Scan for the cell matching the given text and deliver its [X, Y] coordinate at center. 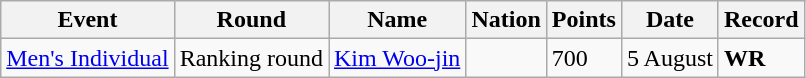
Date [670, 20]
Round [251, 20]
Name [396, 20]
Points [584, 20]
5 August [670, 58]
Record [761, 20]
Ranking round [251, 58]
WR [761, 58]
Event [88, 20]
Men's Individual [88, 58]
Kim Woo-jin [396, 58]
Nation [506, 20]
700 [584, 58]
